From the cell containing the given text, extract its center point as (X, Y) coordinate. 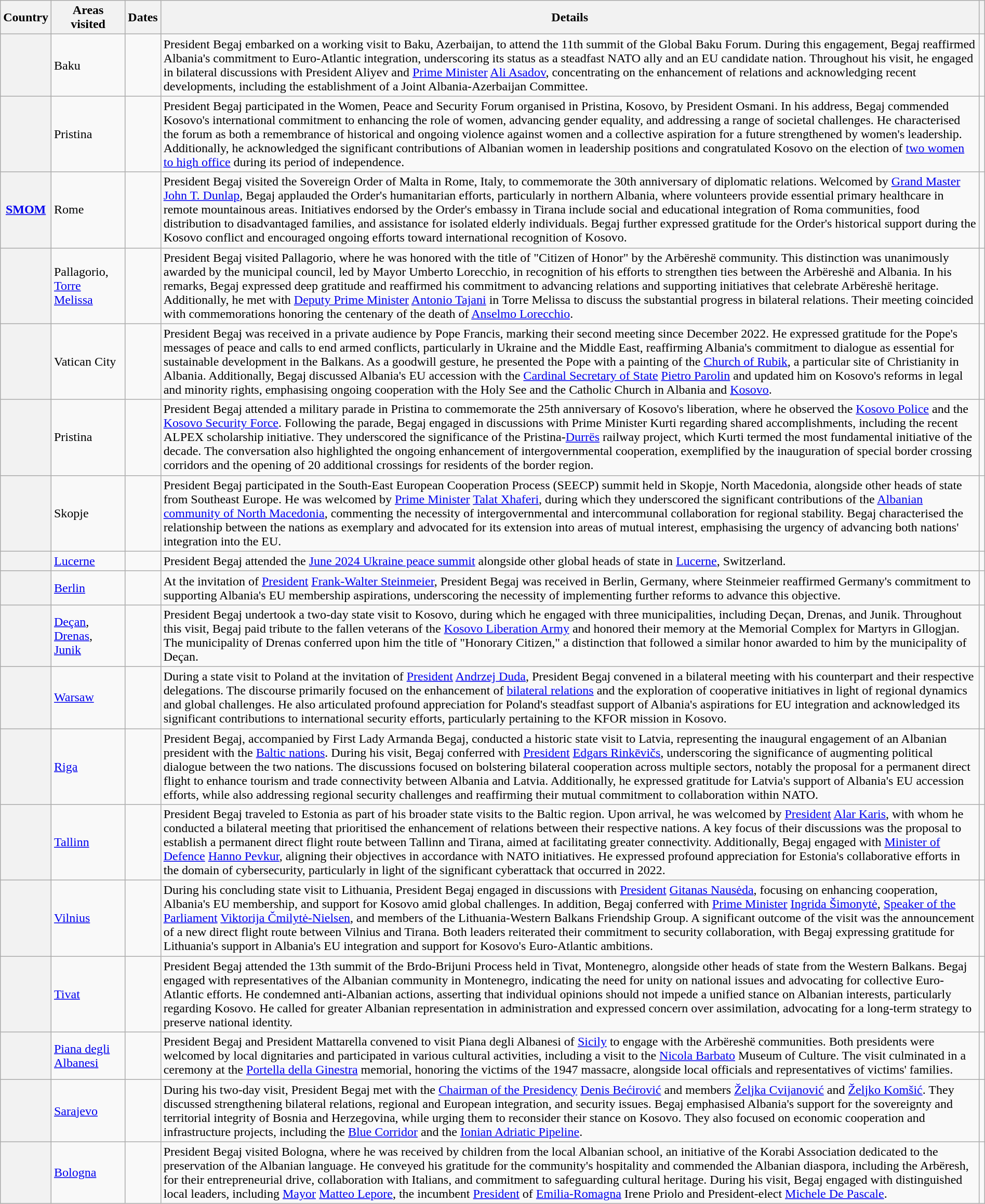
Sarajevo (88, 1111)
Country (26, 18)
SMOM (26, 210)
Berlin (88, 588)
Deçan, Drenas, Junik (88, 636)
Tallinn (88, 842)
Tivat (88, 994)
Bologna (88, 1173)
Piana degli Albanesi (88, 1056)
Skopje (88, 513)
Vatican City (88, 362)
Pallagorio, Torre Melissa (88, 286)
President Begaj attended the June 2024 Ukraine peace summit alongside other global heads of state in Lucerne, Switzerland. (569, 561)
Dates (143, 18)
Warsaw (88, 697)
Areas visited (88, 18)
Baku (88, 65)
Vilnius (88, 918)
Riga (88, 766)
Details (569, 18)
Lucerne (88, 561)
Rome (88, 210)
